Extract the (x, y) coordinate from the center of the cell holding the provided text.  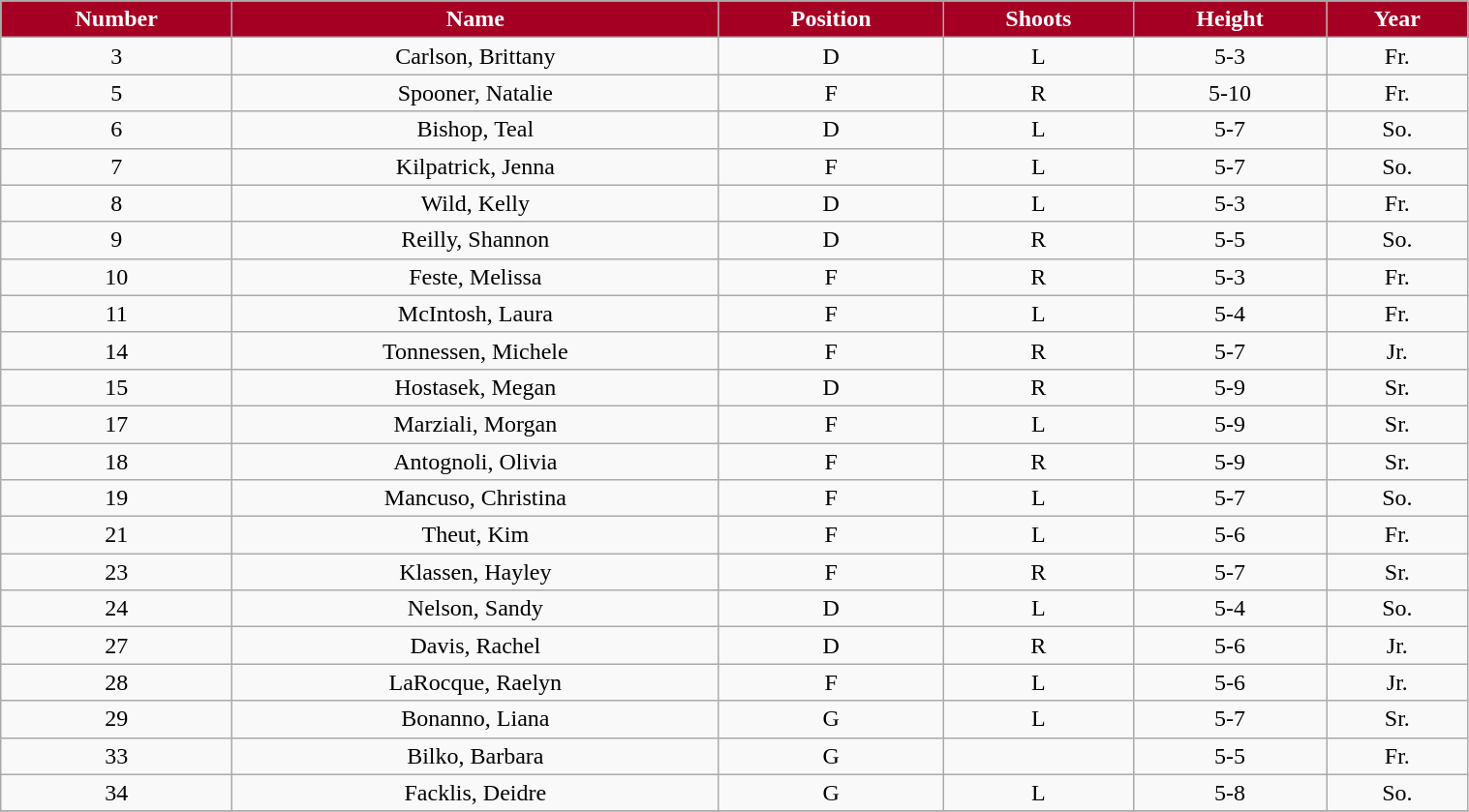
Number (116, 19)
Davis, Rachel (475, 646)
Theut, Kim (475, 535)
7 (116, 166)
Marziali, Morgan (475, 424)
11 (116, 314)
Feste, Melissa (475, 277)
Bonanno, Liana (475, 719)
LaRocque, Raelyn (475, 682)
Name (475, 19)
Reilly, Shannon (475, 240)
24 (116, 609)
Antognoli, Olivia (475, 462)
34 (116, 793)
Klassen, Hayley (475, 572)
6 (116, 130)
19 (116, 498)
McIntosh, Laura (475, 314)
Shoots (1038, 19)
Spooner, Natalie (475, 93)
18 (116, 462)
29 (116, 719)
15 (116, 387)
Height (1230, 19)
5-10 (1230, 93)
3 (116, 56)
21 (116, 535)
Facklis, Deidre (475, 793)
27 (116, 646)
17 (116, 424)
Mancuso, Christina (475, 498)
33 (116, 756)
9 (116, 240)
Bilko, Barbara (475, 756)
Position (831, 19)
Year (1397, 19)
10 (116, 277)
28 (116, 682)
5-8 (1230, 793)
Tonnessen, Michele (475, 350)
Hostasek, Megan (475, 387)
Wild, Kelly (475, 203)
23 (116, 572)
5 (116, 93)
Nelson, Sandy (475, 609)
8 (116, 203)
Bishop, Teal (475, 130)
Carlson, Brittany (475, 56)
Kilpatrick, Jenna (475, 166)
14 (116, 350)
